For the text-containing cell, return its midpoint in (x, y) coordinate format. 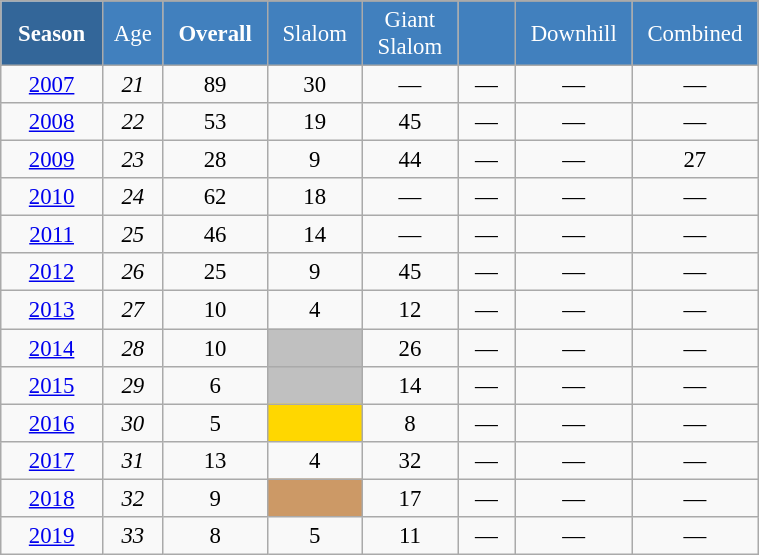
46 (215, 235)
Overall (215, 34)
22 (132, 122)
2017 (52, 460)
Downhill (574, 34)
2012 (52, 273)
11 (410, 536)
17 (410, 498)
2018 (52, 498)
44 (410, 160)
6 (215, 385)
2015 (52, 385)
89 (215, 85)
Age (132, 34)
Slalom (314, 34)
53 (215, 122)
2010 (52, 197)
21 (132, 85)
33 (132, 536)
24 (132, 197)
GiantSlalom (410, 34)
2013 (52, 310)
18 (314, 197)
2019 (52, 536)
12 (410, 310)
62 (215, 197)
13 (215, 460)
2009 (52, 160)
2011 (52, 235)
23 (132, 160)
Season (52, 34)
19 (314, 122)
2008 (52, 122)
31 (132, 460)
2016 (52, 423)
29 (132, 385)
Combined (695, 34)
2007 (52, 85)
2014 (52, 348)
